Capture the cell that displays the provided text and extract its (x, y) central coordinate. 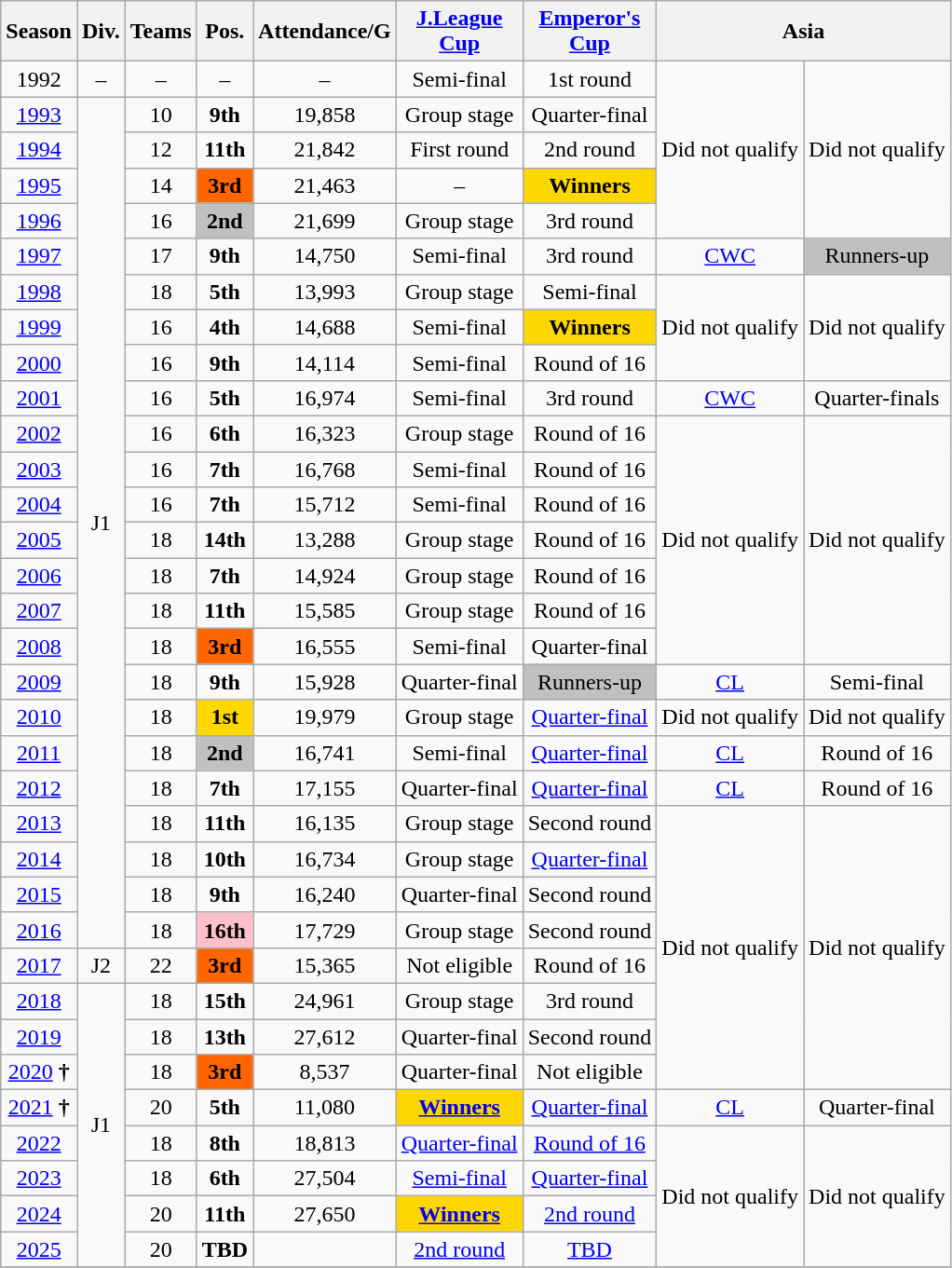
Season (39, 32)
2008 (39, 647)
16,974 (325, 398)
17,155 (325, 788)
27,650 (325, 1214)
13,993 (325, 292)
1999 (39, 327)
Emperor'sCup (590, 32)
Quarter-finals (877, 398)
2001 (39, 398)
4th (224, 327)
2020 † (39, 1072)
2009 (39, 682)
Div. (101, 32)
2000 (39, 362)
19,858 (325, 115)
2005 (39, 540)
2002 (39, 433)
Attendance/G (325, 32)
16,240 (325, 894)
2003 (39, 469)
1993 (39, 115)
2025 (39, 1249)
17,729 (325, 930)
1997 (39, 256)
2023 (39, 1179)
2024 (39, 1214)
15,712 (325, 505)
27,504 (325, 1179)
2007 (39, 611)
18,813 (325, 1143)
Pos. (224, 32)
14,688 (325, 327)
21,463 (325, 185)
1995 (39, 185)
16,555 (325, 647)
15,585 (325, 611)
14,114 (325, 362)
16,741 (325, 753)
1st round (590, 79)
16,768 (325, 469)
16,734 (325, 859)
J2 (101, 965)
1994 (39, 150)
2006 (39, 576)
J.LeagueCup (459, 32)
16th (224, 930)
17 (160, 256)
1st (224, 717)
13th (224, 1037)
2018 (39, 1001)
2017 (39, 965)
14th (224, 540)
10 (160, 115)
21,699 (325, 221)
2016 (39, 930)
First round (459, 150)
15th (224, 1001)
8th (224, 1143)
15,365 (325, 965)
2021 † (39, 1108)
12 (160, 150)
2010 (39, 717)
16,323 (325, 433)
14 (160, 185)
1996 (39, 221)
14,924 (325, 576)
8,537 (325, 1072)
2014 (39, 859)
15,928 (325, 682)
16,135 (325, 824)
24,961 (325, 1001)
10th (224, 859)
Teams (160, 32)
1992 (39, 79)
2011 (39, 753)
11,080 (325, 1108)
22 (160, 965)
19,979 (325, 717)
13,288 (325, 540)
27,612 (325, 1037)
21,842 (325, 150)
2004 (39, 505)
14,750 (325, 256)
2015 (39, 894)
Asia (803, 32)
2022 (39, 1143)
2019 (39, 1037)
2013 (39, 824)
2012 (39, 788)
1998 (39, 292)
